Scan for the cell matching the given text and deliver its [X, Y] coordinate at center. 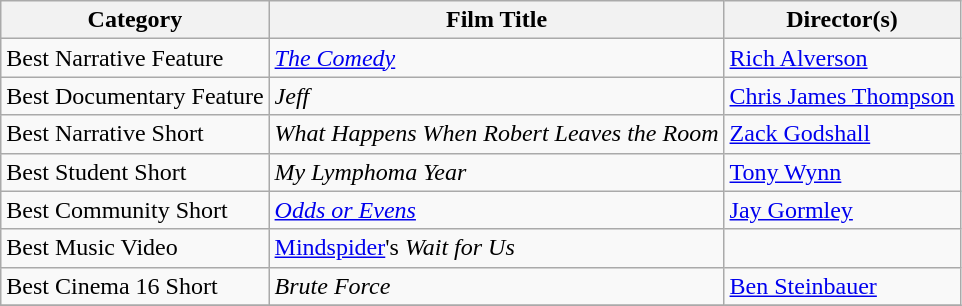
What Happens When Robert Leaves the Room [496, 134]
Best Community Short [135, 210]
Jay Gormley [842, 210]
Film Title [496, 20]
Best Narrative Feature [135, 58]
Mindspider's Wait for Us [496, 248]
Best Cinema 16 Short [135, 286]
Odds or Evens [496, 210]
Zack Godshall [842, 134]
Best Student Short [135, 172]
Best Narrative Short [135, 134]
Ben Steinbauer [842, 286]
Best Music Video [135, 248]
Director(s) [842, 20]
Brute Force [496, 286]
Tony Wynn [842, 172]
Jeff [496, 96]
My Lymphoma Year [496, 172]
Category [135, 20]
Chris James Thompson [842, 96]
Rich Alverson [842, 58]
The Comedy [496, 58]
Best Documentary Feature [135, 96]
